From the cell containing the given text, extract its center point as [X, Y] coordinate. 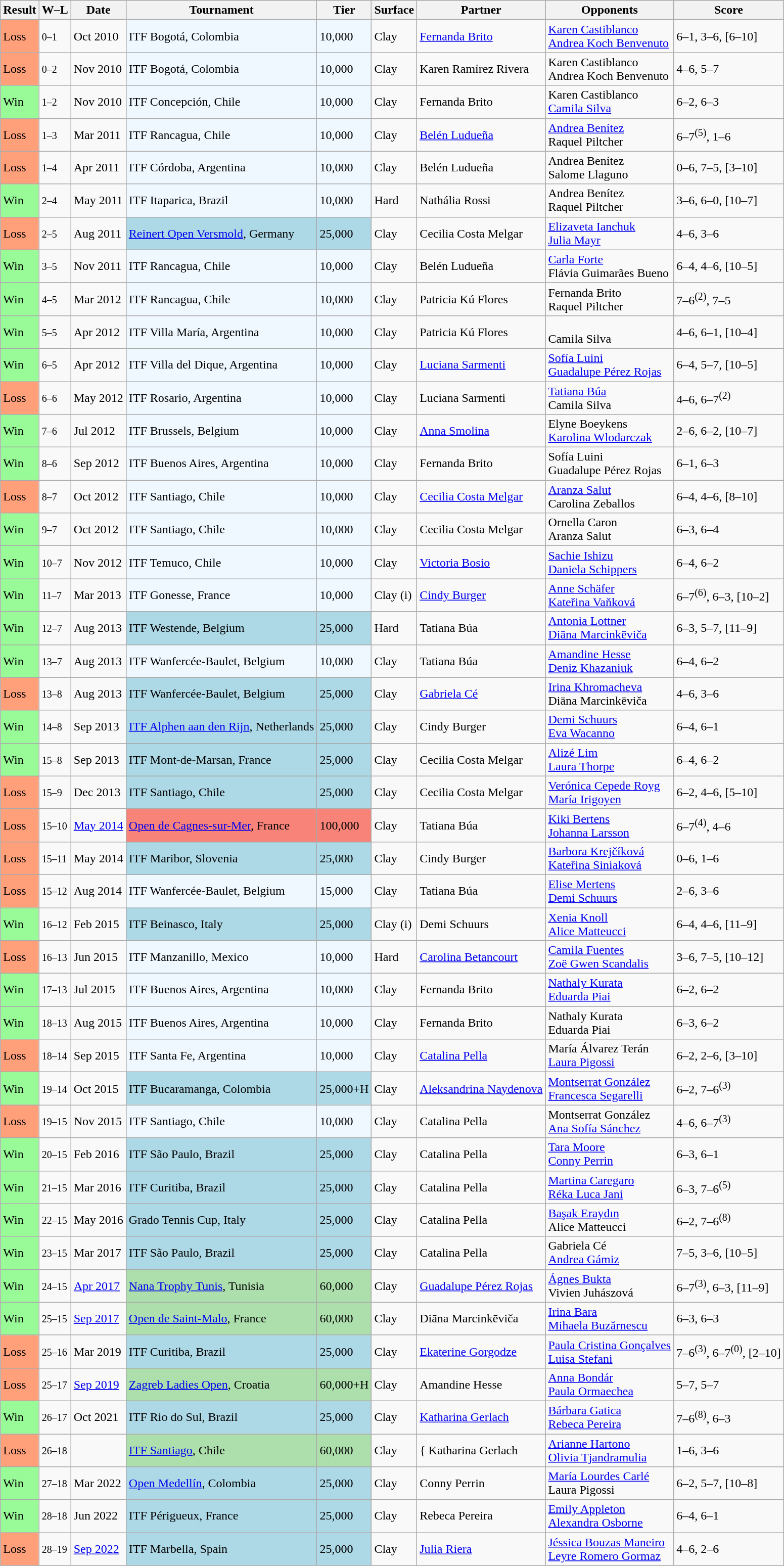
Katharina Gerlach [481, 1417]
Mar 2013 [98, 595]
May 2012 [98, 397]
Anne Schäfer Kateřina Vaňková [610, 595]
ITF Beinasco, Italy [221, 924]
6–3, 7–6(5) [729, 1187]
Amandine Hesse [481, 1384]
Tournament [221, 10]
ITF Rosario, Argentina [221, 397]
María Álvarez Terán Laura Pigossi [610, 1055]
Ornella Caron Aranza Salut [610, 530]
20–15 [55, 1155]
Sep 2012 [98, 464]
1–3 [55, 134]
4–5 [55, 299]
Carolina Betancourt [481, 957]
Aranza Salut Carolina Zeballos [610, 496]
Feb 2015 [98, 924]
Open de Cagnes-sur-Mer, France [221, 825]
Carla Forte Flávia Guimarães Bueno [610, 266]
6–3, 5–7, [11–9] [729, 628]
Dec 2013 [98, 793]
1–2 [55, 102]
6–6 [55, 397]
3–6, 6–0, [10–7] [729, 200]
4–6, 2–6 [729, 1549]
ITF Rio do Sul, Brazil [221, 1417]
Elyne Boeykens Karolina Wlodarczak [610, 431]
0–6, 7–5, [3–10] [729, 168]
23–15 [55, 1253]
Demi Schuurs Eva Wacanno [610, 727]
Score [729, 10]
Partner [481, 10]
Nov 2015 [98, 1121]
Zagreb Ladies Open, Croatia [221, 1384]
6–3, 6–3 [729, 1318]
14–8 [55, 727]
ITF Brussels, Belgium [221, 431]
Date [98, 10]
15–12 [55, 891]
Grado Tennis Cup, Italy [221, 1220]
ITF Villa María, Argentina [221, 332]
3–5 [55, 266]
4–6, 6–7(2) [729, 397]
7–6(2), 7–5 [729, 299]
Open de Saint-Malo, France [221, 1318]
Aug 2011 [98, 234]
Irina Khromacheva Diāna Marcinkēviča [610, 694]
Jéssica Bouzas Maneiro Leyre Romero Gormaz [610, 1549]
{ Katharina Gerlach [481, 1450]
6–2, 2–6, [3–10] [729, 1055]
ITF Maribor, Slovenia [221, 858]
24–15 [55, 1286]
Mar 2016 [98, 1187]
Tatiana Búa Camila Silva [610, 397]
Tara Moore Conny Perrin [610, 1155]
6–7(5), 1–6 [729, 134]
ITF Villa del Dique, Argentina [221, 365]
Verónica Cepede Royg María Irigoyen [610, 793]
11–7 [55, 595]
Aleksandrina Naydenova [481, 1089]
Elise Mertens Demi Schuurs [610, 891]
Surface [394, 10]
25–15 [55, 1318]
ITF Santa Fe, Argentina [221, 1055]
Mar 2019 [98, 1352]
Result [20, 10]
ITF Marbella, Spain [221, 1549]
Open Medellín, Colombia [221, 1483]
ITF Gonesse, France [221, 595]
Victoria Bosio [481, 562]
Montserrat González Francesca Segarelli [610, 1089]
Demi Schuurs [481, 924]
Irina Bara Mihaela Buzărnescu [610, 1318]
7–6 [55, 431]
26–18 [55, 1450]
Ekaterine Gorgodze [481, 1352]
Tier [344, 10]
ITF Manzanillo, Mexico [221, 957]
Oct 2021 [98, 1417]
8–7 [55, 496]
Jul 2015 [98, 990]
Montserrat González Ana Sofía Sánchez [610, 1121]
6–5 [55, 365]
6–7(6), 6–3, [10–2] [729, 595]
25–16 [55, 1352]
Rebeca Pereira [481, 1516]
13–7 [55, 661]
Aug 2015 [98, 1023]
Fernanda Brito Raquel Piltcher [610, 299]
ITF Périgueux, France [221, 1516]
6–3, 6–2 [729, 1023]
9–7 [55, 530]
Martina Caregaro Réka Luca Jani [610, 1187]
6–7(4), 4–6 [729, 825]
18–13 [55, 1023]
6–3, 6–4 [729, 530]
25–17 [55, 1384]
6–2, 7–6(8) [729, 1220]
Ágnes Bukta Vivien Juhászová [610, 1286]
Sep 2017 [98, 1318]
25,000+H [344, 1089]
Gabriela Cé Andrea Gámiz [610, 1253]
Camila Silva [610, 332]
ITF Mont-de-Marsan, France [221, 759]
ITF Itaparica, Brazil [221, 200]
0–2 [55, 69]
Paula Cristina Gonçalves Luisa Stefani [610, 1352]
15,000 [344, 891]
6–1, 6–3 [729, 464]
10–7 [55, 562]
Antonia Lottner Diāna Marcinkēviča [610, 628]
Anna Bondár Paula Ormaechea [610, 1384]
Aug 2014 [98, 891]
1–6, 3–6 [729, 1450]
Arianne Hartono Olivia Tjandramulia [610, 1450]
17–13 [55, 990]
2–5 [55, 234]
6–2, 6–2 [729, 990]
60,000+H [344, 1384]
6–2, 7–6(3) [729, 1089]
Jun 2015 [98, 957]
6–4, 4–6, [10–5] [729, 266]
6–2, 5–7, [10–8] [729, 1483]
15–8 [55, 759]
15–9 [55, 793]
Nov 2011 [98, 266]
0–1 [55, 36]
Mar 2011 [98, 134]
María Lourdes Carlé Laura Pigossi [610, 1483]
Sep 2022 [98, 1549]
6–3, 6–1 [729, 1155]
Oct 2015 [98, 1089]
Apr 2011 [98, 168]
Nathália Rossi [481, 200]
Oct 2010 [98, 36]
Karen Castiblanco Camila Silva [610, 102]
15–10 [55, 825]
Reinert Open Versmold, Germany [221, 234]
13–8 [55, 694]
Nov 2012 [98, 562]
Kiki Bertens Johanna Larsson [610, 825]
2–6, 6–2, [10–7] [729, 431]
Conny Perrin [481, 1483]
Camila Fuentes Zoë Gwen Scandalis [610, 957]
12–7 [55, 628]
Guadalupe Pérez Rojas [481, 1286]
Emily Appleton Alexandra Osborne [610, 1516]
18–14 [55, 1055]
Opponents [610, 10]
6–2, 6–3 [729, 102]
Anna Smolina [481, 431]
Mar 2022 [98, 1483]
Sep 2015 [98, 1055]
5–5 [55, 332]
7–6(3), 6–7(0), [2–10] [729, 1352]
7–5, 3–6, [10–5] [729, 1253]
26–17 [55, 1417]
28–18 [55, 1516]
Jul 2012 [98, 431]
ITF Alphen aan den Rijn, Netherlands [221, 727]
7–6(8), 6–3 [729, 1417]
ITF Westende, Belgium [221, 628]
6–4, 4–6, [8–10] [729, 496]
16–13 [55, 957]
2–6, 3–6 [729, 891]
Mar 2017 [98, 1253]
Nana Trophy Tunis, Tunisia [221, 1286]
Başak Eraydın Alice Matteucci [610, 1220]
22–15 [55, 1220]
27–18 [55, 1483]
ITF Concepción, Chile [221, 102]
6–2, 4–6, [5–10] [729, 793]
19–14 [55, 1089]
28–19 [55, 1549]
6–4, 4–6, [11–9] [729, 924]
Barbora Krejčíková Kateřina Siniaková [610, 858]
21–15 [55, 1187]
5–7, 5–7 [729, 1384]
4–6, 5–7 [729, 69]
8–6 [55, 464]
Xenia Knoll Alice Matteucci [610, 924]
1–4 [55, 168]
Elizaveta Ianchuk Julia Mayr [610, 234]
Bárbara Gatica Rebeca Pereira [610, 1417]
Apr 2017 [98, 1286]
3–6, 7–5, [10–12] [729, 957]
Julia Riera [481, 1549]
Feb 2016 [98, 1155]
19–15 [55, 1121]
Diāna Marcinkēviča [481, 1318]
15–11 [55, 858]
Andrea Benítez Salome Llaguno [610, 168]
ITF Temuco, Chile [221, 562]
100,000 [344, 825]
W–L [55, 10]
4–6, 6–1, [10–4] [729, 332]
6–4, 5–7, [10–5] [729, 365]
0–6, 1–6 [729, 858]
6–1, 3–6, [6–10] [729, 36]
4–6, 6–7(3) [729, 1121]
16–12 [55, 924]
Karen Ramírez Rivera [481, 69]
ITF Córdoba, Argentina [221, 168]
Alizé Lim Laura Thorpe [610, 759]
Jun 2022 [98, 1516]
May 2016 [98, 1220]
6–7(3), 6–3, [11–9] [729, 1286]
ITF Bucaramanga, Colombia [221, 1089]
Sachie Ishizu Daniela Schippers [610, 562]
May 2011 [98, 200]
Amandine Hesse Deniz Khazaniuk [610, 661]
Gabriela Cé [481, 694]
2–4 [55, 200]
Mar 2012 [98, 299]
Sep 2019 [98, 1384]
